Identify which cell holds the provided text, then report its [X, Y] central coordinate. 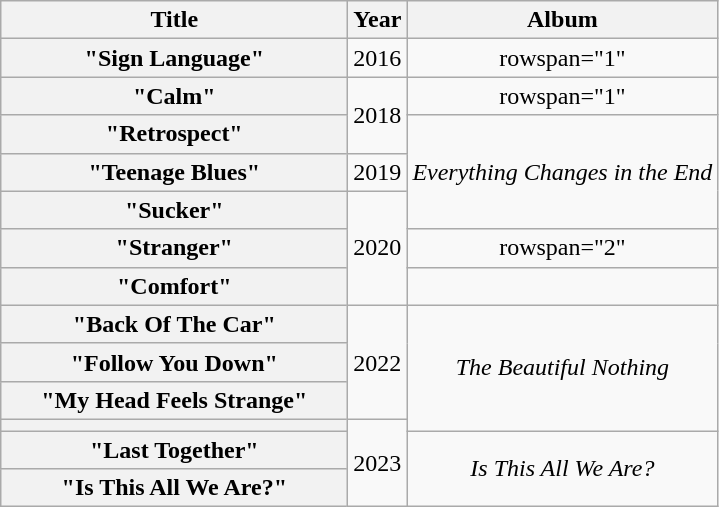
"Follow You Down" [174, 362]
Is This All We Are? [562, 468]
Album [562, 20]
"Calm" [174, 96]
2022 [378, 362]
Title [174, 20]
"Retrospect" [174, 134]
"Comfort" [174, 286]
"Stranger" [174, 248]
Year [378, 20]
"Last Together" [174, 449]
Everything Changes in the End [562, 172]
"Is This All We Are?" [174, 488]
"Back Of The Car" [174, 324]
2016 [378, 58]
"Sign Language" [174, 58]
rowspan="2" [562, 248]
"Sucker" [174, 210]
2023 [378, 462]
2020 [378, 248]
"My Head Feels Strange" [174, 400]
2018 [378, 115]
2019 [378, 172]
"Teenage Blues" [174, 172]
The Beautiful Nothing [562, 368]
